Detect which cell encompasses the target text, then output its (X, Y) center coordinate. 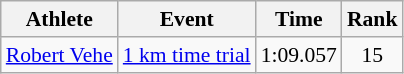
Event (187, 19)
Robert Vehe (60, 55)
1:09.057 (299, 55)
Rank (372, 19)
15 (372, 55)
1 km time trial (187, 55)
Athlete (60, 19)
Time (299, 19)
